Output the [X, Y] coordinate of the center of the cell containing the given text.  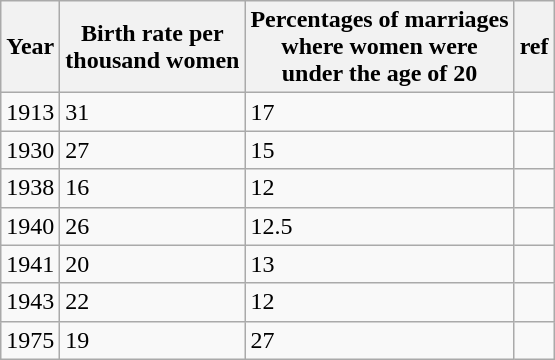
22 [152, 302]
15 [380, 150]
13 [380, 264]
20 [152, 264]
Year [30, 47]
1941 [30, 264]
16 [152, 188]
1940 [30, 226]
ref [534, 47]
Percentages of marriageswhere women wereunder the age of 20 [380, 47]
1943 [30, 302]
17 [380, 112]
1930 [30, 150]
19 [152, 340]
1913 [30, 112]
12.5 [380, 226]
26 [152, 226]
31 [152, 112]
1938 [30, 188]
1975 [30, 340]
Birth rate perthousand women [152, 47]
